Output the [X, Y] coordinate of the center of the cell containing the given text.  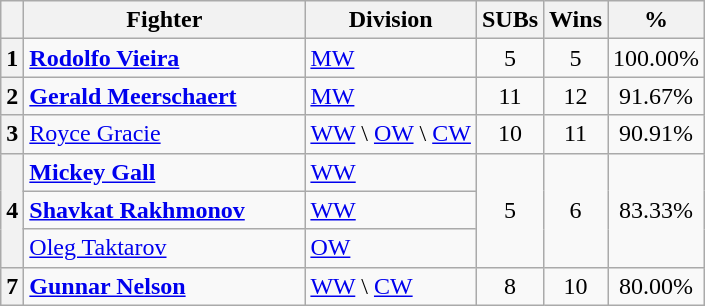
Oleg Taktarov [164, 248]
1 [12, 58]
Wins [576, 20]
Division [391, 20]
Shavkat Rakhmonov [164, 210]
83.33% [656, 210]
Mickey Gall [164, 172]
6 [576, 210]
8 [510, 286]
7 [12, 286]
Gerald Meerschaert [164, 96]
90.91% [656, 134]
Royce Gracie [164, 134]
Gunnar Nelson [164, 286]
2 [12, 96]
100.00% [656, 58]
Rodolfo Vieira [164, 58]
Fighter [164, 20]
OW [391, 248]
91.67% [656, 96]
WW \ CW [391, 286]
3 [12, 134]
SUBs [510, 20]
12 [576, 96]
80.00% [656, 286]
% [656, 20]
WW \ OW \ CW [391, 134]
4 [12, 210]
